Find where the given text appears and provide that cell's center as (x, y) coordinate. 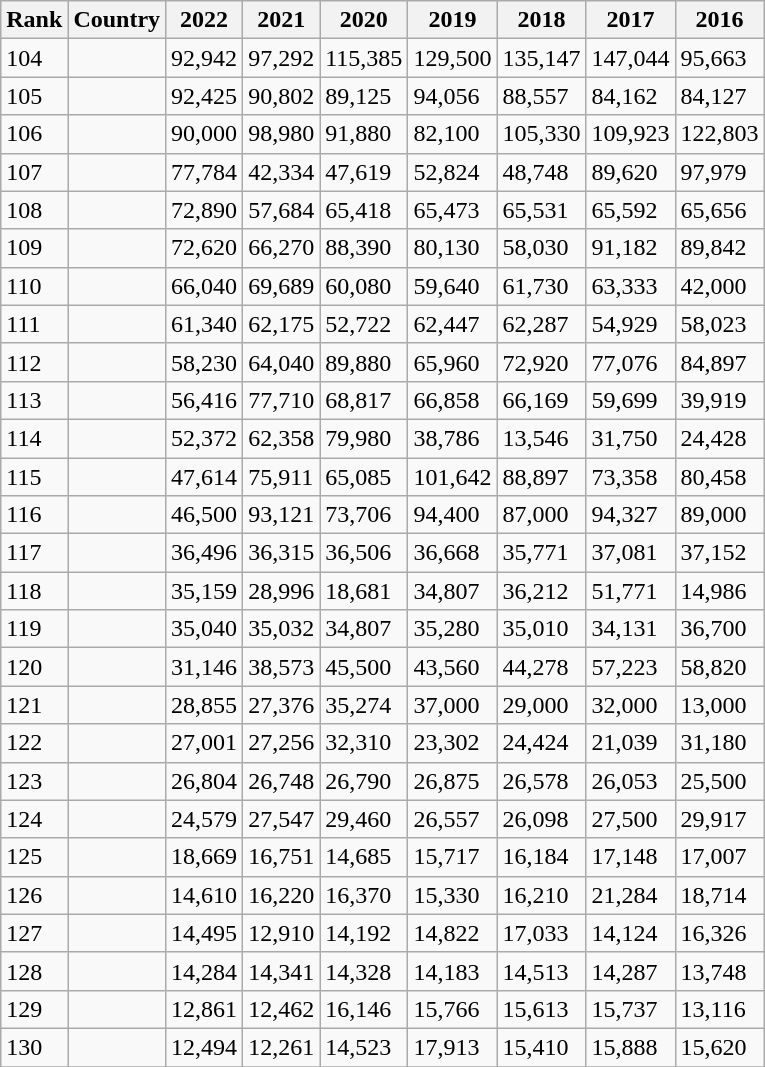
17,033 (542, 933)
16,146 (364, 1009)
16,184 (542, 857)
122 (34, 743)
79,980 (364, 438)
106 (34, 134)
82,100 (452, 134)
35,771 (542, 553)
62,358 (282, 438)
114 (34, 438)
65,592 (630, 210)
14,685 (364, 857)
84,897 (720, 362)
51,771 (630, 591)
107 (34, 172)
62,447 (452, 324)
89,125 (364, 96)
26,875 (452, 781)
31,750 (630, 438)
121 (34, 705)
80,130 (452, 248)
72,890 (204, 210)
15,620 (720, 1047)
65,531 (542, 210)
56,416 (204, 400)
47,619 (364, 172)
12,861 (204, 1009)
88,897 (542, 477)
12,462 (282, 1009)
97,979 (720, 172)
90,802 (282, 96)
135,147 (542, 58)
101,642 (452, 477)
89,620 (630, 172)
37,081 (630, 553)
105,330 (542, 134)
47,614 (204, 477)
73,358 (630, 477)
16,751 (282, 857)
14,341 (282, 971)
35,274 (364, 705)
118 (34, 591)
95,663 (720, 58)
69,689 (282, 286)
21,284 (630, 895)
66,040 (204, 286)
36,506 (364, 553)
72,620 (204, 248)
92,942 (204, 58)
59,640 (452, 286)
84,162 (630, 96)
26,098 (542, 819)
25,500 (720, 781)
15,410 (542, 1047)
123 (34, 781)
108 (34, 210)
2019 (452, 20)
120 (34, 667)
26,578 (542, 781)
89,842 (720, 248)
36,496 (204, 553)
63,333 (630, 286)
65,656 (720, 210)
115 (34, 477)
115,385 (364, 58)
18,669 (204, 857)
16,210 (542, 895)
28,996 (282, 591)
59,699 (630, 400)
23,302 (452, 743)
26,790 (364, 781)
12,494 (204, 1047)
27,001 (204, 743)
35,032 (282, 629)
52,372 (204, 438)
21,039 (630, 743)
88,557 (542, 96)
58,030 (542, 248)
14,822 (452, 933)
91,880 (364, 134)
14,328 (364, 971)
14,183 (452, 971)
48,748 (542, 172)
17,007 (720, 857)
15,737 (630, 1009)
60,080 (364, 286)
2017 (630, 20)
62,287 (542, 324)
36,212 (542, 591)
35,040 (204, 629)
111 (34, 324)
122,803 (720, 134)
16,326 (720, 933)
44,278 (542, 667)
34,131 (630, 629)
15,613 (542, 1009)
12,261 (282, 1047)
26,053 (630, 781)
117 (34, 553)
77,784 (204, 172)
38,573 (282, 667)
105 (34, 96)
93,121 (282, 515)
29,000 (542, 705)
36,668 (452, 553)
13,748 (720, 971)
16,370 (364, 895)
26,557 (452, 819)
62,175 (282, 324)
73,706 (364, 515)
12,910 (282, 933)
24,579 (204, 819)
57,684 (282, 210)
77,076 (630, 362)
54,929 (630, 324)
14,287 (630, 971)
16,220 (282, 895)
29,917 (720, 819)
45,500 (364, 667)
15,330 (452, 895)
65,418 (364, 210)
66,169 (542, 400)
37,152 (720, 553)
2022 (204, 20)
65,473 (452, 210)
14,495 (204, 933)
36,700 (720, 629)
61,340 (204, 324)
119 (34, 629)
2016 (720, 20)
98,980 (282, 134)
87,000 (542, 515)
127 (34, 933)
13,116 (720, 1009)
42,334 (282, 172)
Country (117, 20)
66,858 (452, 400)
92,425 (204, 96)
14,523 (364, 1047)
109,923 (630, 134)
46,500 (204, 515)
128 (34, 971)
58,023 (720, 324)
2018 (542, 20)
58,820 (720, 667)
94,400 (452, 515)
91,182 (630, 248)
26,804 (204, 781)
90,000 (204, 134)
124 (34, 819)
42,000 (720, 286)
64,040 (282, 362)
88,390 (364, 248)
27,500 (630, 819)
24,428 (720, 438)
26,748 (282, 781)
84,127 (720, 96)
14,124 (630, 933)
80,458 (720, 477)
27,256 (282, 743)
24,424 (542, 743)
89,000 (720, 515)
13,000 (720, 705)
2020 (364, 20)
15,766 (452, 1009)
77,710 (282, 400)
75,911 (282, 477)
37,000 (452, 705)
94,056 (452, 96)
125 (34, 857)
15,717 (452, 857)
31,180 (720, 743)
15,888 (630, 1047)
147,044 (630, 58)
14,513 (542, 971)
14,610 (204, 895)
2021 (282, 20)
14,192 (364, 933)
129 (34, 1009)
57,223 (630, 667)
28,855 (204, 705)
66,270 (282, 248)
61,730 (542, 286)
38,786 (452, 438)
129,500 (452, 58)
43,560 (452, 667)
65,960 (452, 362)
14,986 (720, 591)
17,913 (452, 1047)
68,817 (364, 400)
72,920 (542, 362)
39,919 (720, 400)
126 (34, 895)
110 (34, 286)
112 (34, 362)
27,547 (282, 819)
14,284 (204, 971)
58,230 (204, 362)
35,010 (542, 629)
52,722 (364, 324)
116 (34, 515)
13,546 (542, 438)
29,460 (364, 819)
89,880 (364, 362)
35,280 (452, 629)
32,310 (364, 743)
32,000 (630, 705)
109 (34, 248)
31,146 (204, 667)
65,085 (364, 477)
113 (34, 400)
104 (34, 58)
18,714 (720, 895)
52,824 (452, 172)
94,327 (630, 515)
36,315 (282, 553)
97,292 (282, 58)
17,148 (630, 857)
130 (34, 1047)
Rank (34, 20)
27,376 (282, 705)
18,681 (364, 591)
35,159 (204, 591)
